From the cell containing the given text, extract its center point as [X, Y] coordinate. 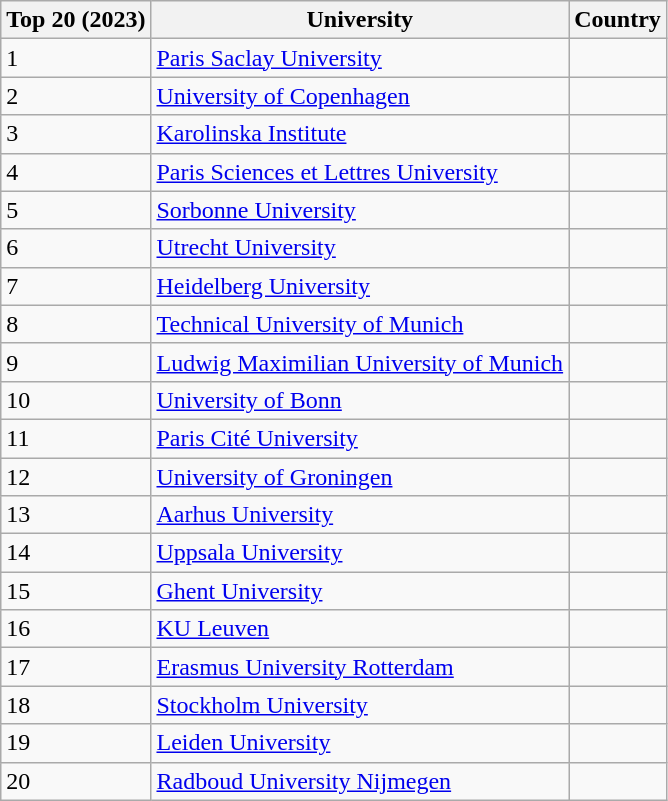
3 [76, 134]
University of Bonn [360, 400]
Uppsala University [360, 553]
KU Leuven [360, 629]
14 [76, 553]
10 [76, 400]
11 [76, 438]
Top 20 (2023) [76, 20]
Stockholm University [360, 705]
Heidelberg University [360, 286]
8 [76, 324]
9 [76, 362]
5 [76, 210]
16 [76, 629]
Ludwig Maximilian University of Munich [360, 362]
Radboud University Nijmegen [360, 781]
University of Copenhagen [360, 96]
Utrecht University [360, 248]
Sorbonne University [360, 210]
Paris Cité University [360, 438]
Country [618, 20]
Erasmus University Rotterdam [360, 667]
7 [76, 286]
University of Groningen [360, 477]
Paris Saclay University [360, 58]
Leiden University [360, 743]
Karolinska Institute [360, 134]
Aarhus University [360, 515]
18 [76, 705]
2 [76, 96]
20 [76, 781]
University [360, 20]
6 [76, 248]
15 [76, 591]
13 [76, 515]
Ghent University [360, 591]
1 [76, 58]
4 [76, 172]
Technical University of Munich [360, 324]
17 [76, 667]
Paris Sciences et Lettres University [360, 172]
19 [76, 743]
12 [76, 477]
